Provide the [x, y] coordinate of the cell's center where the given text is located.  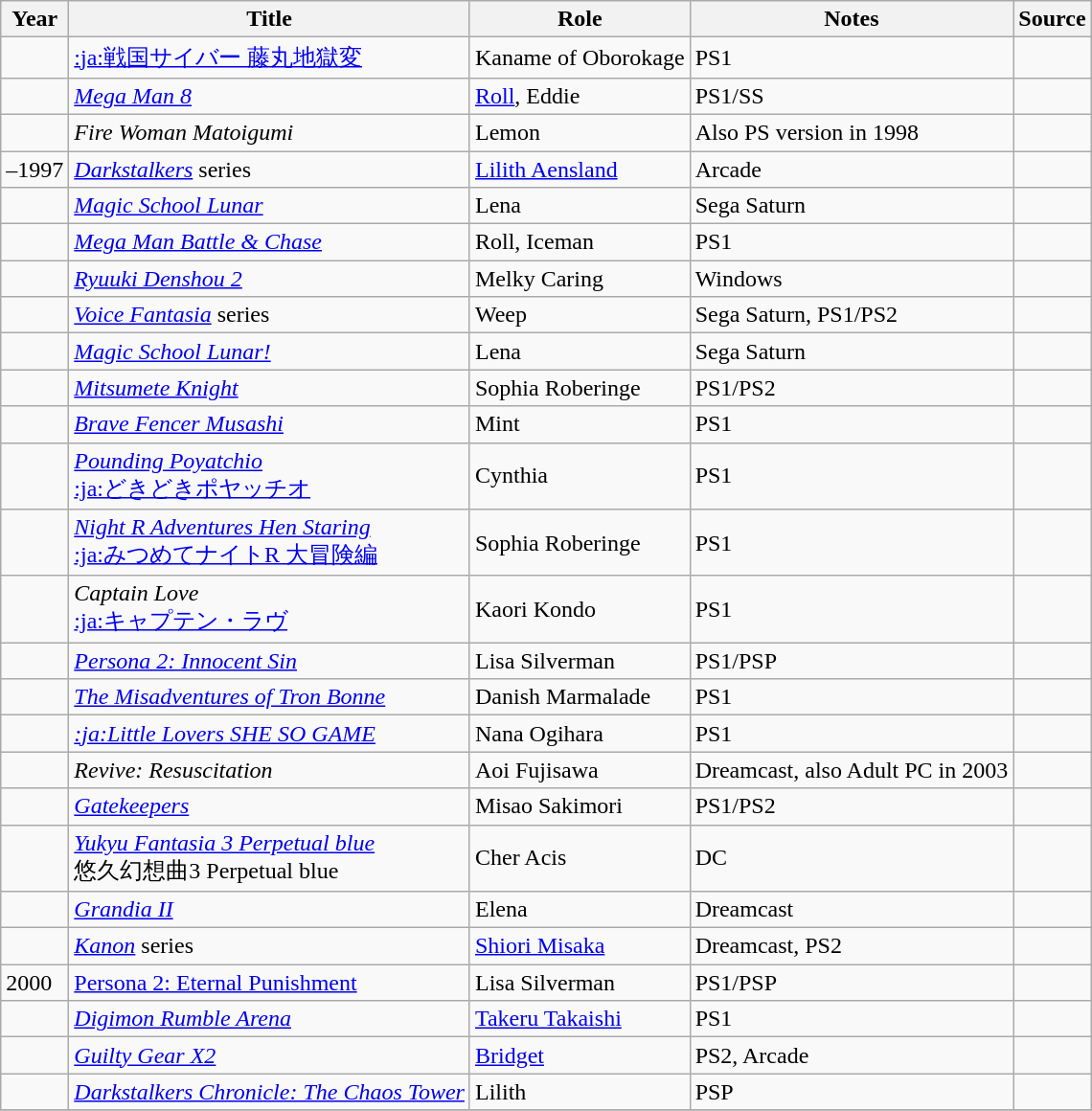
–1997 [34, 170]
Arcade [852, 170]
Cynthia [580, 476]
Cher Acis [580, 858]
Pounding Poyatchio:ja:どきどきポヤッチオ [270, 476]
The Misadventures of Tron Bonne [270, 697]
Gatekeepers [270, 806]
Lilith Aensland [580, 170]
Persona 2: Innocent Sin [270, 661]
Kaname of Oborokage [580, 57]
Night R Adventures Hen Staring:ja:みつめてナイトR 大冒険編 [270, 543]
Mint [580, 424]
Weep [580, 315]
Notes [852, 19]
Magic School Lunar! [270, 351]
Title [270, 19]
Fire Woman Matoigumi [270, 132]
Persona 2: Eternal Punishment [270, 983]
Roll, Eddie [580, 96]
Sega Saturn, PS1/PS2 [852, 315]
Takeru Takaishi [580, 1019]
Mega Man 8 [270, 96]
Roll, Iceman [580, 242]
Yukyu Fantasia 3 Perpetual blue悠久幻想曲3 Perpetual blue [270, 858]
Guilty Gear X2 [270, 1055]
Mega Man Battle & Chase [270, 242]
Lemon [580, 132]
Source [1052, 19]
Melky Caring [580, 279]
Nana Ogihara [580, 734]
:ja:戦国サイバー 藤丸地獄変 [270, 57]
Mitsumete Knight [270, 388]
Magic School Lunar [270, 206]
Kaori Kondo [580, 609]
:ja:Little Lovers SHE SO GAME [270, 734]
Role [580, 19]
Captain Love:ja:キャプテン・ラヴ [270, 609]
Shiori Misaka [580, 946]
Bridget [580, 1055]
Elena [580, 910]
Windows [852, 279]
PS1/SS [852, 96]
Kanon series [270, 946]
PS2, Arcade [852, 1055]
DC [852, 858]
Darkstalkers Chronicle: The Chaos Tower [270, 1092]
Year [34, 19]
Danish Marmalade [580, 697]
PSP [852, 1092]
Aoi Fujisawa [580, 770]
Revive: Resuscitation [270, 770]
Grandia II [270, 910]
2000 [34, 983]
Darkstalkers series [270, 170]
Also PS version in 1998 [852, 132]
Dreamcast, also Adult PC in 2003 [852, 770]
Lilith [580, 1092]
Brave Fencer Musashi [270, 424]
Misao Sakimori [580, 806]
Ryuuki Denshou 2 [270, 279]
Digimon Rumble Arena [270, 1019]
Dreamcast [852, 910]
Voice Fantasia series [270, 315]
Dreamcast, PS2 [852, 946]
